Detect which cell encompasses the target text, then output its (X, Y) center coordinate. 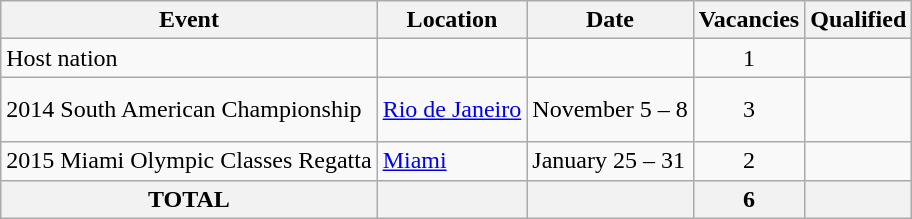
2014 South American Championship (189, 110)
Event (189, 20)
Miami (452, 161)
Location (452, 20)
Host nation (189, 58)
1 (749, 58)
3 (749, 110)
Date (610, 20)
Qualified (858, 20)
January 25 – 31 (610, 161)
November 5 – 8 (610, 110)
TOTAL (189, 199)
6 (749, 199)
2015 Miami Olympic Classes Regatta (189, 161)
Vacancies (749, 20)
2 (749, 161)
Rio de Janeiro (452, 110)
